Detect which cell encompasses the target text, then output its [x, y] center coordinate. 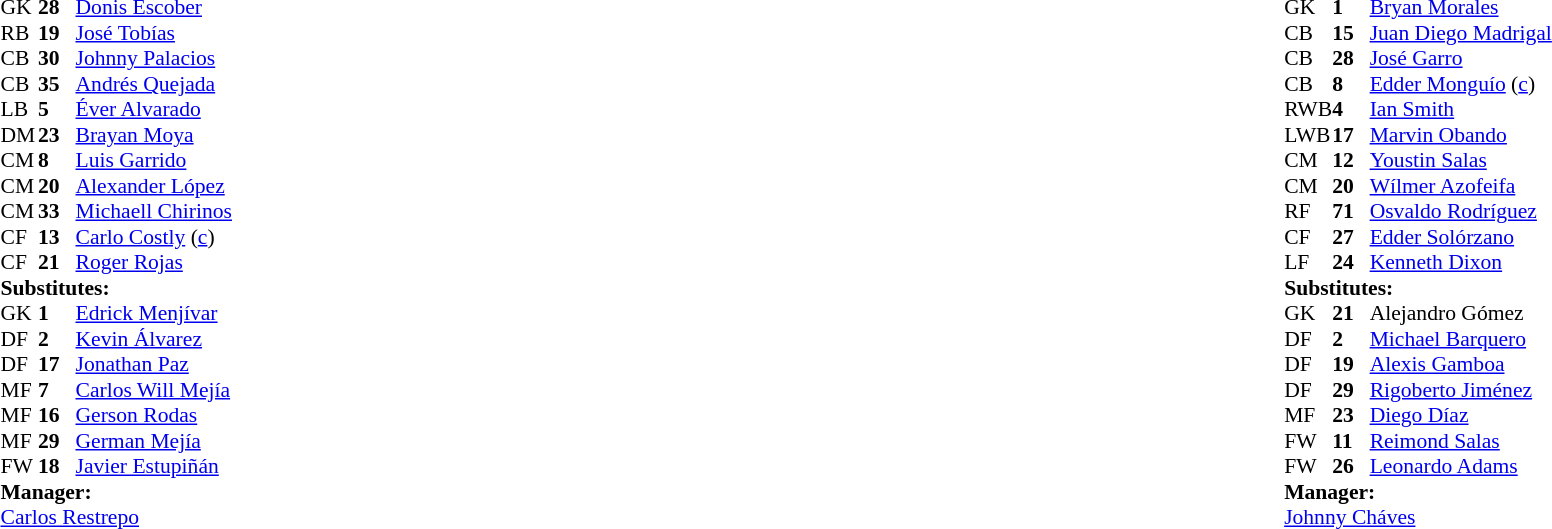
Edder Monguío (c) [1461, 84]
16 [57, 415]
18 [57, 467]
Roger Rojas [154, 263]
Javier Estupiñán [154, 467]
12 [1351, 161]
Rigoberto Jiménez [1461, 390]
71 [1351, 211]
Jonathan Paz [154, 365]
30 [57, 59]
Kevin Álvarez [154, 339]
José Tobías [154, 33]
Reimond Salas [1461, 441]
LB [19, 109]
RB [19, 33]
Brayan Moya [154, 135]
José Garro [1461, 59]
Alexis Gamboa [1461, 365]
Wílmer Azofeifa [1461, 186]
33 [57, 211]
7 [57, 390]
Kenneth Dixon [1461, 263]
Luis Garrido [154, 161]
Johnny Palacios [154, 59]
Alejandro Gómez [1461, 313]
28 [1351, 59]
Carlo Costly (c) [154, 237]
1 [57, 313]
Edder Solórzano [1461, 237]
5 [57, 109]
Marvin Obando [1461, 135]
Gerson Rodas [154, 415]
11 [1351, 441]
Carlos Will Mejía [154, 390]
Osvaldo Rodríguez [1461, 211]
13 [57, 237]
Juan Diego Madrigal [1461, 33]
4 [1351, 109]
Alexander López [154, 186]
German Mejía [154, 441]
Michael Barquero [1461, 339]
Youstin Salas [1461, 161]
Ian Smith [1461, 109]
Andrés Quejada [154, 84]
RF [1308, 211]
15 [1351, 33]
Éver Alvarado [154, 109]
RWB [1308, 109]
35 [57, 84]
LWB [1308, 135]
Leonardo Adams [1461, 467]
Michaell Chirinos [154, 211]
24 [1351, 263]
Edrick Menjívar [154, 313]
Diego Díaz [1461, 415]
LF [1308, 263]
27 [1351, 237]
26 [1351, 467]
DM [19, 135]
